Capture the cell that displays the provided text and extract its [X, Y] central coordinate. 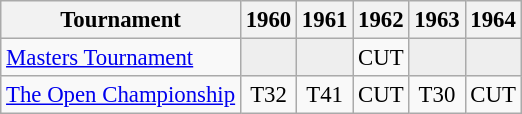
Tournament [121, 20]
Masters Tournament [121, 58]
1963 [437, 20]
1961 [325, 20]
1964 [493, 20]
T30 [437, 95]
T32 [268, 95]
1960 [268, 20]
1962 [381, 20]
T41 [325, 95]
The Open Championship [121, 95]
